Search for the cell housing the specified text and yield its [x, y] center coordinate. 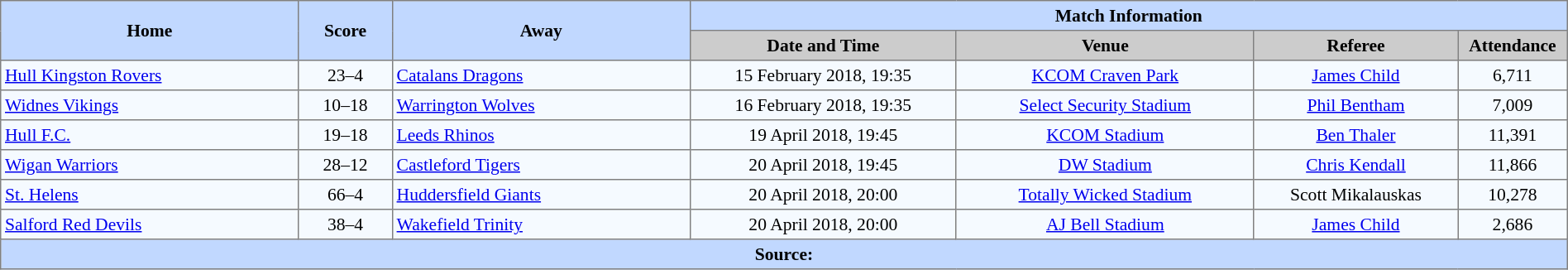
19–18 [346, 135]
Attendance [1513, 46]
Wakefield Trinity [541, 224]
28–12 [346, 165]
6,711 [1513, 75]
Select Security Stadium [1105, 105]
Castleford Tigers [541, 165]
Phil Bentham [1355, 105]
10,278 [1513, 195]
23–4 [346, 75]
Warrington Wolves [541, 105]
Ben Thaler [1355, 135]
KCOM Stadium [1105, 135]
Hull Kingston Rovers [150, 75]
Venue [1105, 46]
66–4 [346, 195]
2,686 [1513, 224]
Date and Time [823, 46]
Home [150, 31]
19 April 2018, 19:45 [823, 135]
20 April 2018, 19:45 [823, 165]
Wigan Warriors [150, 165]
Huddersfield Giants [541, 195]
DW Stadium [1105, 165]
16 February 2018, 19:35 [823, 105]
Catalans Dragons [541, 75]
Leeds Rhinos [541, 135]
11,866 [1513, 165]
Score [346, 31]
11,391 [1513, 135]
38–4 [346, 224]
Away [541, 31]
KCOM Craven Park [1105, 75]
10–18 [346, 105]
AJ Bell Stadium [1105, 224]
Referee [1355, 46]
Source: [784, 254]
Match Information [1128, 16]
Chris Kendall [1355, 165]
Salford Red Devils [150, 224]
Totally Wicked Stadium [1105, 195]
Hull F.C. [150, 135]
15 February 2018, 19:35 [823, 75]
St. Helens [150, 195]
Widnes Vikings [150, 105]
Scott Mikalauskas [1355, 195]
7,009 [1513, 105]
